Determine the (X, Y) coordinate at the center of the cell enclosing the given text.  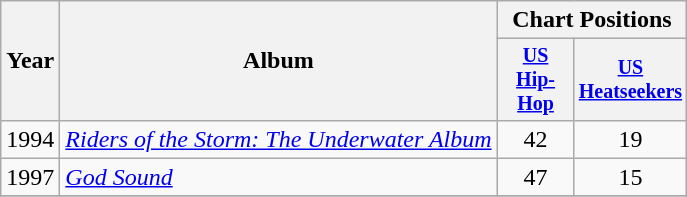
1997 (30, 177)
Year (30, 61)
47 (536, 177)
US Heatseekers (630, 80)
19 (630, 139)
Riders of the Storm: The Underwater Album (278, 139)
Album (278, 61)
US Hip-Hop (536, 80)
1994 (30, 139)
God Sound (278, 177)
Chart Positions (592, 20)
42 (536, 139)
15 (630, 177)
